Search for the cell housing the specified text and yield its (X, Y) center coordinate. 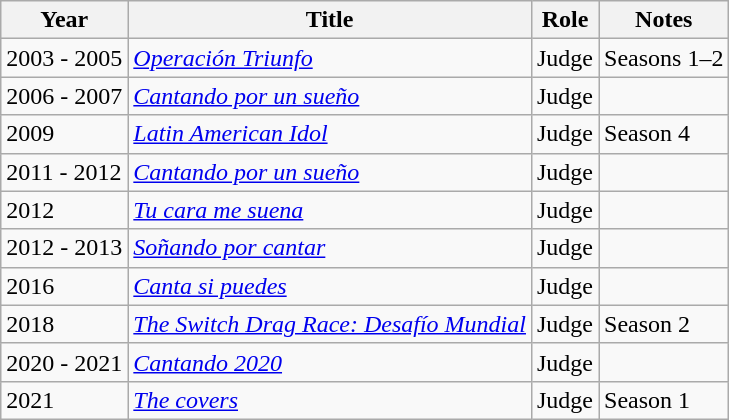
Canta si puedes (330, 286)
2009 (64, 134)
2016 (64, 286)
2011 - 2012 (64, 172)
Year (64, 20)
Season 1 (664, 400)
Season 4 (664, 134)
Title (330, 20)
2012 (64, 210)
2020 - 2021 (64, 362)
Seasons 1–2 (664, 58)
Cantando 2020 (330, 362)
Season 2 (664, 324)
2018 (64, 324)
Notes (664, 20)
2003 - 2005 (64, 58)
2006 - 2007 (64, 96)
Latin American Idol (330, 134)
Operación Triunfo (330, 58)
2021 (64, 400)
2012 - 2013 (64, 248)
The covers (330, 400)
The Switch Drag Race: Desafío Mundial (330, 324)
Tu cara me suena (330, 210)
Soñando por cantar (330, 248)
Role (564, 20)
